Scan for the cell matching the given text and deliver its [X, Y] coordinate at center. 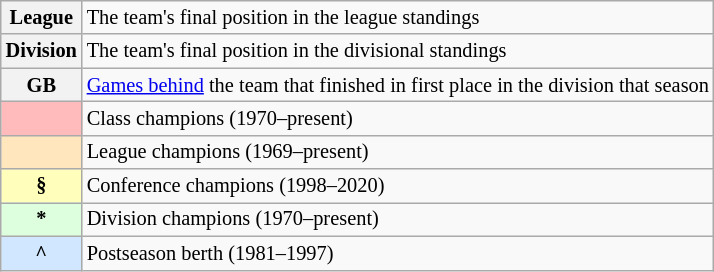
GB [42, 85]
Class champions (1970–present) [398, 118]
Games behind the team that finished in first place in the division that season [398, 85]
The team's final position in the league standings [398, 17]
Division champions (1970–present) [398, 219]
^ [42, 253]
Postseason berth (1981–1997) [398, 253]
The team's final position in the divisional standings [398, 51]
League [42, 17]
League champions (1969–present) [398, 152]
Division [42, 51]
Conference champions (1998–2020) [398, 186]
* [42, 219]
§ [42, 186]
